Identify which cell holds the provided text, then report its [X, Y] central coordinate. 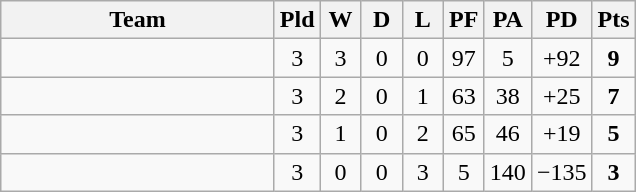
63 [464, 96]
PF [464, 20]
PA [508, 20]
140 [508, 172]
Pld [297, 20]
L [422, 20]
+25 [562, 96]
9 [614, 58]
46 [508, 134]
Pts [614, 20]
65 [464, 134]
W [340, 20]
+19 [562, 134]
−135 [562, 172]
+92 [562, 58]
Team [138, 20]
D [382, 20]
38 [508, 96]
97 [464, 58]
7 [614, 96]
PD [562, 20]
